From the cell containing the given text, extract its center point as (X, Y) coordinate. 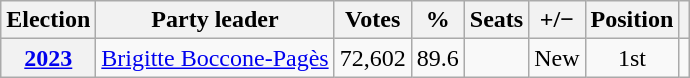
New (557, 58)
1st (632, 58)
Brigitte Boccone-Pagès (215, 58)
2023 (48, 58)
72,602 (372, 58)
Votes (372, 20)
% (438, 20)
Party leader (215, 20)
89.6 (438, 58)
+/− (557, 20)
Position (632, 20)
Election (48, 20)
Seats (496, 20)
